Identify which cell holds the provided text, then report its (X, Y) central coordinate. 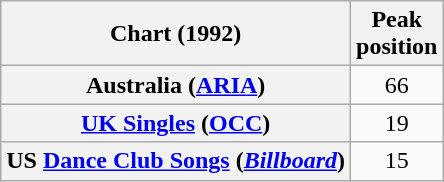
Peakposition (397, 34)
66 (397, 85)
Australia (ARIA) (176, 85)
UK Singles (OCC) (176, 123)
US Dance Club Songs (Billboard) (176, 161)
Chart (1992) (176, 34)
15 (397, 161)
19 (397, 123)
